Locate the cell with the specified text and output its [x, y] center coordinate. 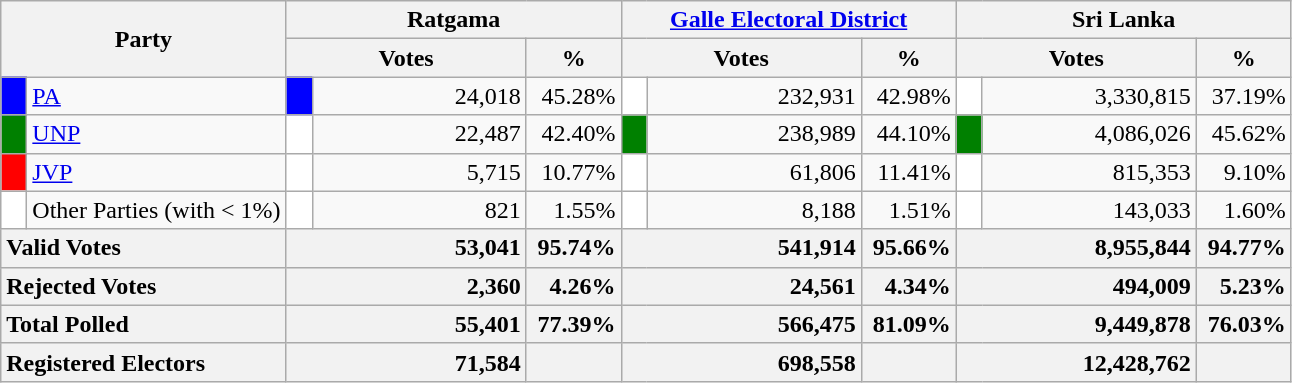
9.10% [1244, 172]
238,989 [754, 134]
143,033 [1089, 210]
76.03% [1244, 324]
UNP [156, 134]
10.77% [574, 172]
232,931 [754, 96]
1.55% [574, 210]
5,715 [419, 172]
815,353 [1089, 172]
821 [419, 210]
4.26% [574, 286]
4.34% [908, 286]
12,428,762 [1076, 362]
94.77% [1244, 248]
JVP [156, 172]
5.23% [1244, 286]
3,330,815 [1089, 96]
566,475 [741, 324]
95.66% [908, 248]
22,487 [419, 134]
53,041 [406, 248]
Total Polled [144, 324]
Galle Electoral District [788, 20]
42.98% [908, 96]
77.39% [574, 324]
9,449,878 [1076, 324]
4,086,026 [1089, 134]
8,188 [754, 210]
Sri Lanka [1124, 20]
494,009 [1076, 286]
541,914 [741, 248]
42.40% [574, 134]
44.10% [908, 134]
11.41% [908, 172]
Rejected Votes [144, 286]
Ratgama [454, 20]
698,558 [741, 362]
24,018 [419, 96]
8,955,844 [1076, 248]
Registered Electors [144, 362]
71,584 [406, 362]
55,401 [406, 324]
24,561 [741, 286]
61,806 [754, 172]
81.09% [908, 324]
PA [156, 96]
95.74% [574, 248]
Valid Votes [144, 248]
2,360 [406, 286]
Party [144, 39]
37.19% [1244, 96]
1.60% [1244, 210]
45.62% [1244, 134]
45.28% [574, 96]
Other Parties (with < 1%) [156, 210]
1.51% [908, 210]
